Identify which cell holds the provided text, then report its [X, Y] central coordinate. 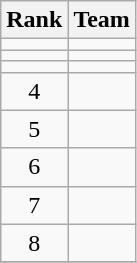
6 [34, 167]
4 [34, 91]
8 [34, 243]
Team [102, 20]
Rank [34, 20]
7 [34, 205]
5 [34, 129]
